Pinpoint the cell where the given text exists, returning its (x, y) midpoint coordinate. 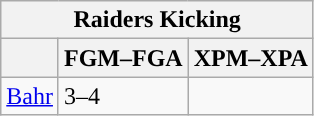
XPM–XPA (250, 58)
3–4 (123, 96)
FGM–FGA (123, 58)
Bahr (30, 96)
Raiders Kicking (158, 20)
